Locate the cell with the specified text and output its [X, Y] center coordinate. 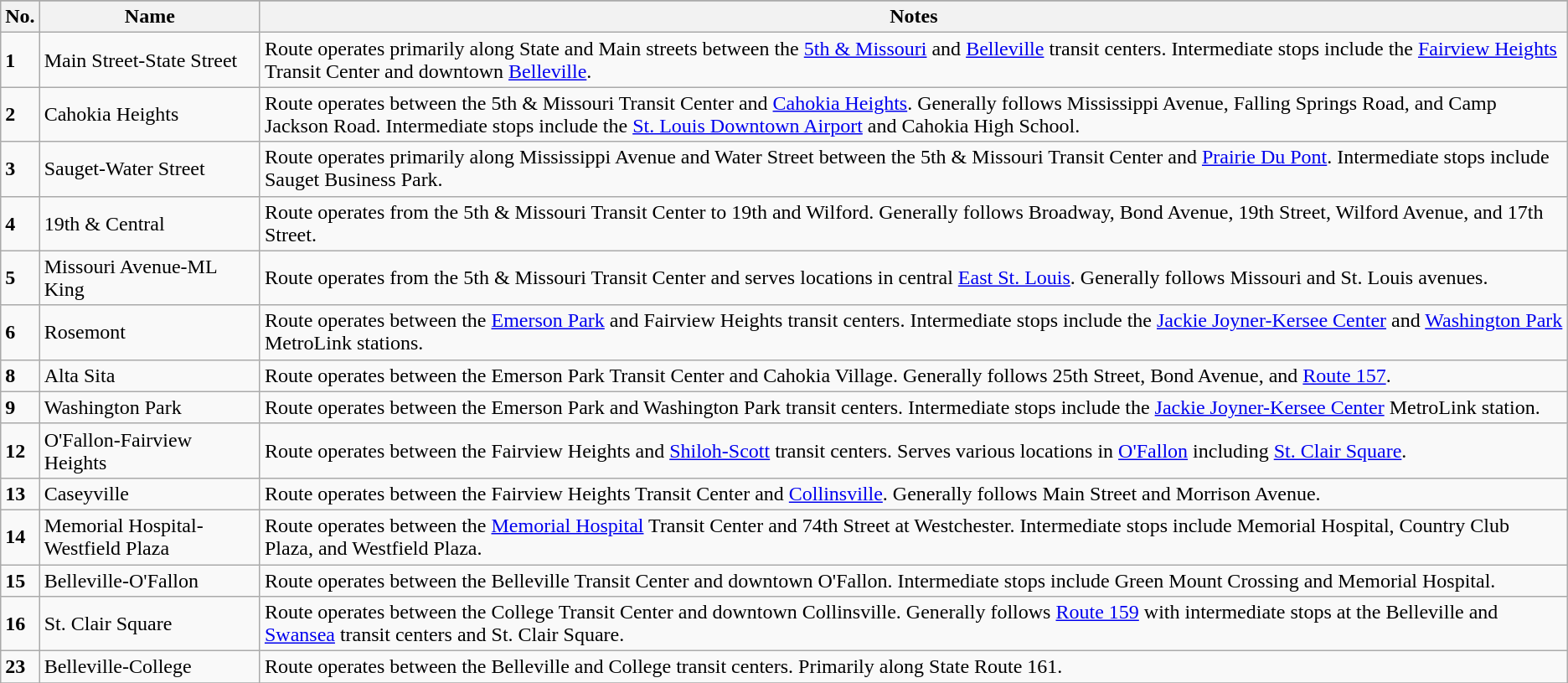
Alta Sita [149, 375]
No. [20, 17]
8 [20, 375]
14 [20, 536]
Belleville-College [149, 667]
Route operates between the Belleville Transit Center and downtown O'Fallon. Intermediate stops include Green Mount Crossing and Memorial Hospital. [913, 581]
2 [20, 114]
5 [20, 278]
6 [20, 332]
O'Fallon-Fairview Heights [149, 451]
Belleville-O'Fallon [149, 581]
Sauget-Water Street [149, 169]
Cahokia Heights [149, 114]
13 [20, 494]
Route operates between the Fairview Heights Transit Center and Collinsville. Generally follows Main Street and Morrison Avenue. [913, 494]
Main Street-State Street [149, 60]
16 [20, 623]
Rosemont [149, 332]
23 [20, 667]
9 [20, 407]
1 [20, 60]
4 [20, 223]
Route operates between the Emerson Park Transit Center and Cahokia Village. Generally follows 25th Street, Bond Avenue, and Route 157. [913, 375]
3 [20, 169]
Route operates between the Belleville and College transit centers. Primarily along State Route 161. [913, 667]
Memorial Hospital-Westfield Plaza [149, 536]
15 [20, 581]
Route operates between the Fairview Heights and Shiloh-Scott transit centers. Serves various locations in O'Fallon including St. Clair Square. [913, 451]
St. Clair Square [149, 623]
Name [149, 17]
12 [20, 451]
Caseyville [149, 494]
Missouri Avenue-ML King [149, 278]
Washington Park [149, 407]
Notes [913, 17]
19th & Central [149, 223]
